Determine the (X, Y) coordinate at the center of the cell enclosing the given text.  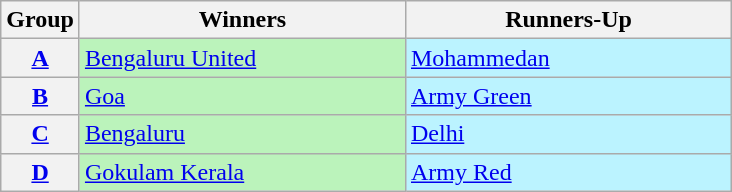
Army Green (568, 96)
C (40, 134)
Goa (242, 96)
Mohammedan (568, 58)
Winners (242, 20)
Bengaluru (242, 134)
Bengaluru United (242, 58)
A (40, 58)
Gokulam Kerala (242, 172)
D (40, 172)
Runners-Up (568, 20)
Delhi (568, 134)
Army Red (568, 172)
B (40, 96)
Group (40, 20)
